For the text-containing cell, return its midpoint in [x, y] coordinate format. 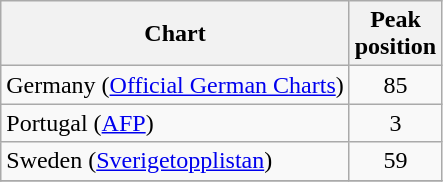
59 [395, 161]
Germany (Official German Charts) [175, 85]
Peakposition [395, 34]
Sweden (Sverigetopplistan) [175, 161]
Portugal (AFP) [175, 123]
3 [395, 123]
Chart [175, 34]
85 [395, 85]
